Return the (X, Y) coordinate for the center point of the cell that contains the specified text.  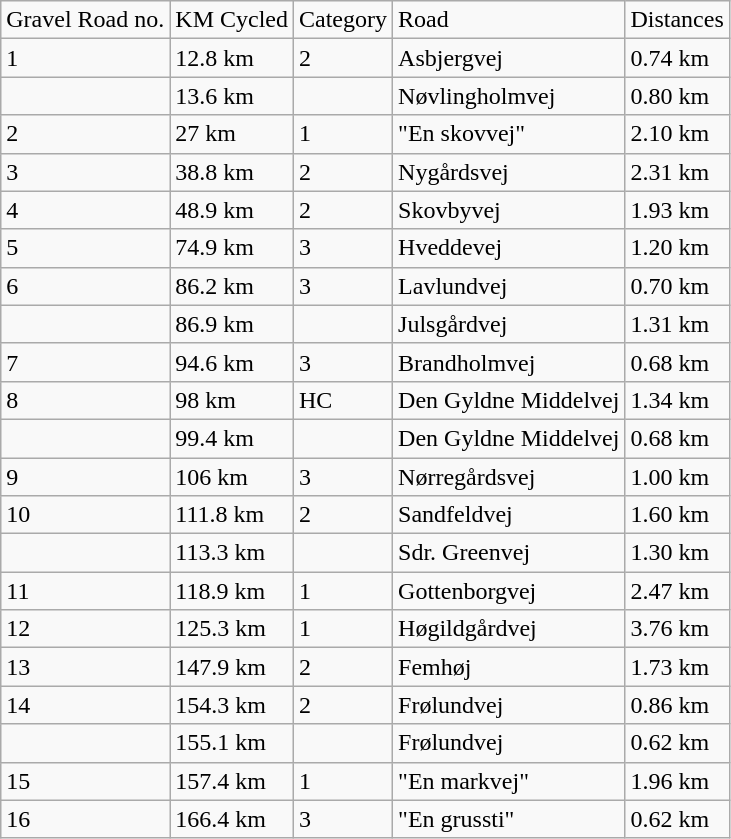
Category (344, 20)
1.96 km (677, 781)
14 (86, 705)
125.3 km (232, 629)
Gottenborgvej (509, 591)
118.9 km (232, 591)
74.9 km (232, 248)
Nøvlingholmvej (509, 96)
1.60 km (677, 515)
0.70 km (677, 286)
12 (86, 629)
38.8 km (232, 172)
Femhøj (509, 667)
166.4 km (232, 819)
1.34 km (677, 400)
"En grussti" (509, 819)
0.86 km (677, 705)
0.74 km (677, 58)
Sdr. Greenvej (509, 553)
86.2 km (232, 286)
Høgildgårdvej (509, 629)
99.4 km (232, 438)
Nygårdsvej (509, 172)
10 (86, 515)
11 (86, 591)
Lavlundvej (509, 286)
1.31 km (677, 324)
6 (86, 286)
Gravel Road no. (86, 20)
3.76 km (677, 629)
13.6 km (232, 96)
Road (509, 20)
12.8 km (232, 58)
KM Cycled (232, 20)
147.9 km (232, 667)
27 km (232, 134)
8 (86, 400)
Brandholmvej (509, 362)
Skovbyvej (509, 210)
2.31 km (677, 172)
157.4 km (232, 781)
5 (86, 248)
2.10 km (677, 134)
111.8 km (232, 515)
Nørregårdsvej (509, 477)
106 km (232, 477)
155.1 km (232, 743)
13 (86, 667)
Sandfeldvej (509, 515)
0.80 km (677, 96)
Asbjergvej (509, 58)
86.9 km (232, 324)
48.9 km (232, 210)
2.47 km (677, 591)
94.6 km (232, 362)
4 (86, 210)
"En skovvej" (509, 134)
"En markvej" (509, 781)
113.3 km (232, 553)
Distances (677, 20)
15 (86, 781)
98 km (232, 400)
1.73 km (677, 667)
154.3 km (232, 705)
1.20 km (677, 248)
1.30 km (677, 553)
HC (344, 400)
Julsgårdvej (509, 324)
1.00 km (677, 477)
Hveddevej (509, 248)
1.93 km (677, 210)
16 (86, 819)
7 (86, 362)
9 (86, 477)
